Pinpoint the cell where the given text exists, returning its (X, Y) midpoint coordinate. 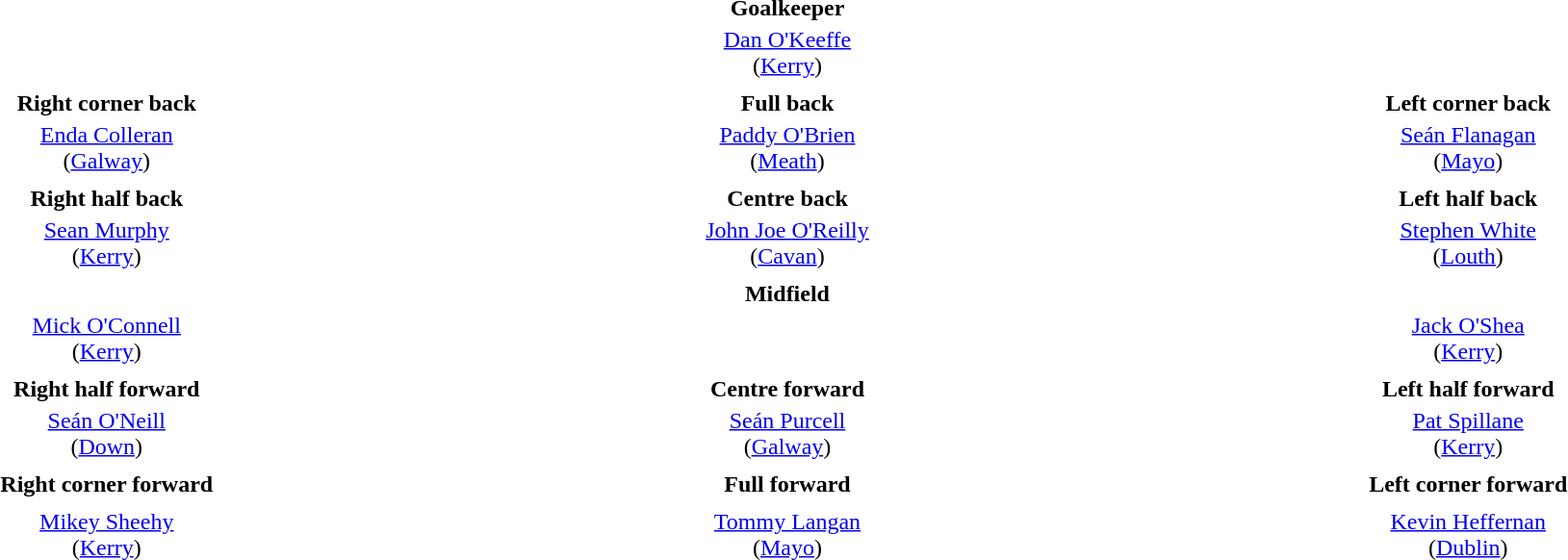
Paddy O'Brien(Meath) (787, 148)
Seán Purcell(Galway) (787, 433)
John Joe O'Reilly(Cavan) (787, 242)
Dan O'Keeffe(Kerry) (787, 52)
Midfield (787, 293)
Centre forward (787, 389)
Full forward (787, 484)
Full back (787, 103)
Centre back (787, 198)
